Return [X, Y] of the center of cell containing provided text 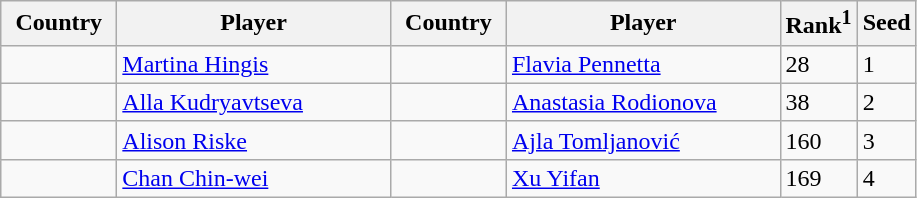
Seed [886, 24]
Alison Riske [254, 140]
Flavia Pennetta [643, 64]
1 [886, 64]
Xu Yifan [643, 178]
Chan Chin-wei [254, 178]
Anastasia Rodionova [643, 102]
Martina Hingis [254, 64]
38 [818, 102]
169 [818, 178]
2 [886, 102]
4 [886, 178]
Rank1 [818, 24]
160 [818, 140]
28 [818, 64]
3 [886, 140]
Alla Kudryavtseva [254, 102]
Ajla Tomljanović [643, 140]
